Find where the given text appears and provide that cell's center as (X, Y) coordinate. 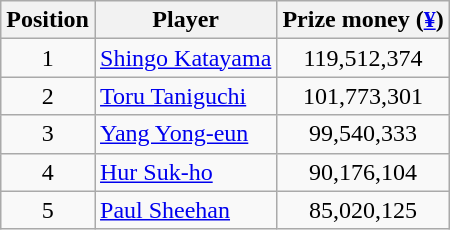
Paul Sheehan (185, 210)
99,540,333 (363, 134)
Player (185, 20)
119,512,374 (363, 58)
2 (48, 96)
4 (48, 172)
Hur Suk-ho (185, 172)
101,773,301 (363, 96)
90,176,104 (363, 172)
5 (48, 210)
Position (48, 20)
Prize money (¥) (363, 20)
3 (48, 134)
85,020,125 (363, 210)
Shingo Katayama (185, 58)
1 (48, 58)
Toru Taniguchi (185, 96)
Yang Yong-eun (185, 134)
